For the text-containing cell, return its midpoint in (x, y) coordinate format. 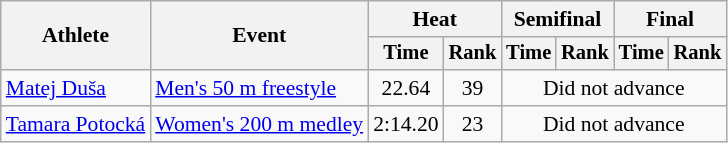
Athlete (76, 36)
Women's 200 m medley (259, 124)
22.64 (406, 88)
Event (259, 36)
2:14.20 (406, 124)
Heat (434, 19)
39 (473, 88)
Matej Duša (76, 88)
Final (670, 19)
Semifinal (557, 19)
Men's 50 m freestyle (259, 88)
23 (473, 124)
Tamara Potocká (76, 124)
